Determine the [X, Y] coordinate at the center of the cell enclosing the given text.  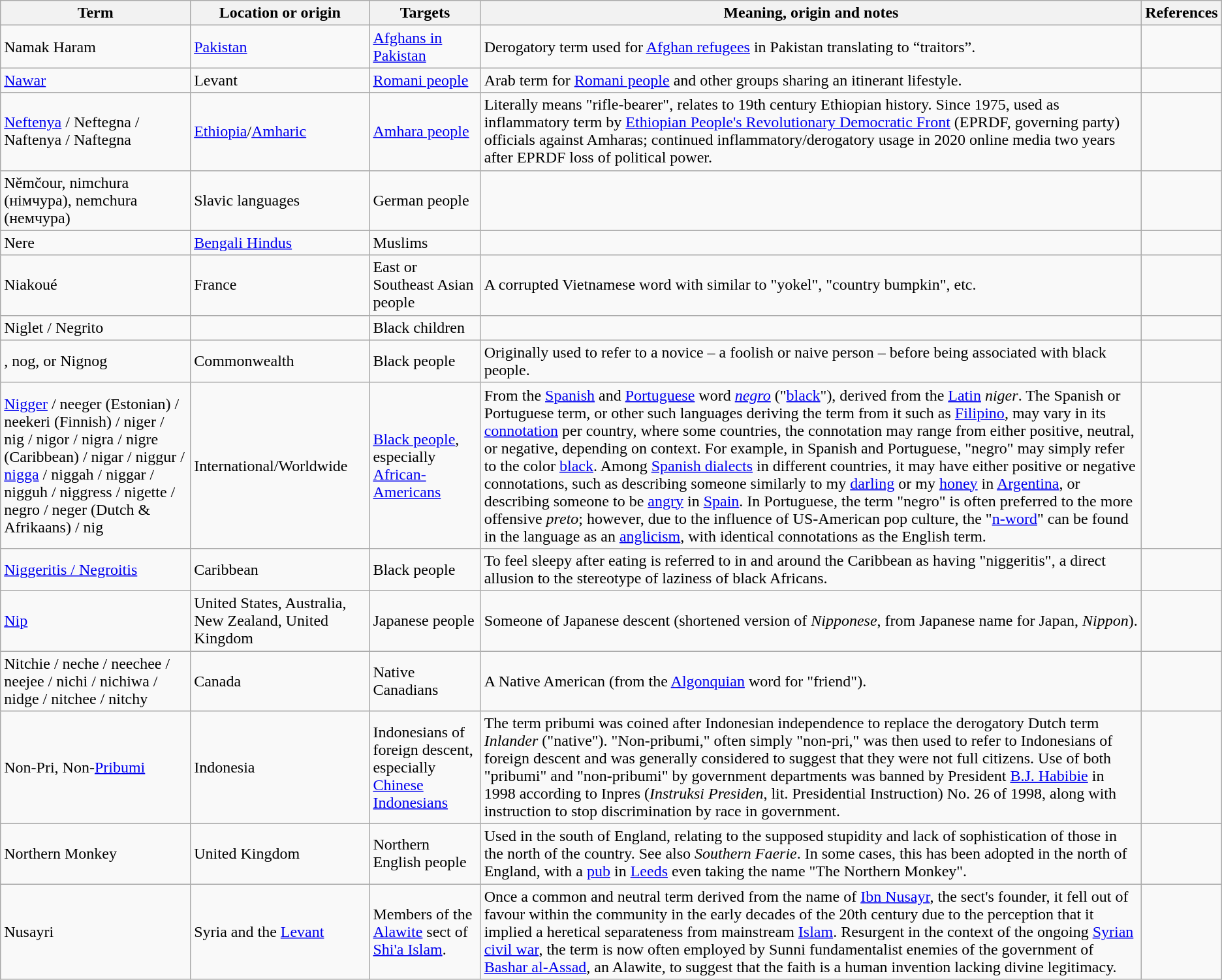
Nip [95, 620]
Namak Haram [95, 47]
Targets [425, 13]
Originally used to refer to a novice – a foolish or naive person – before being associated with black people. [811, 361]
Commonwealth [280, 361]
East or Southeast Asian people [425, 285]
Indonesians of foreign descent, especially Chinese Indonesians [425, 767]
Syria and the Levant [280, 932]
Members of the Alawite sect of Shi'a Islam. [425, 932]
Muslims [425, 243]
Nusayri [95, 932]
Northern English people [425, 854]
Ethiopia/Amharic [280, 132]
Neftenya / Neftegna / Naftenya / Naftegna [95, 132]
United States, Australia, New Zealand, United Kingdom [280, 620]
Bengali Hindus [280, 243]
German people [425, 200]
Black people, especially African-Americans [425, 465]
Non-Pri, Non-Pribumi [95, 767]
Indonesia [280, 767]
Amhara people [425, 132]
Romani people [425, 80]
Meaning, origin and notes [811, 13]
Nitchie / neche / neechee / neejee / nichi / nichiwa / nidge / nitchee / nitchy [95, 681]
International/Worldwide [280, 465]
Native Canadians [425, 681]
Slavic languages [280, 200]
A corrupted Vietnamese word with similar to "yokel", "country bumpkin", etc. [811, 285]
France [280, 285]
Caribbean [280, 569]
Someone of Japanese descent (shortened version of Nipponese, from Japanese name for Japan, Nippon). [811, 620]
Canada [280, 681]
Niakoué [95, 285]
References [1182, 13]
Location or origin [280, 13]
Afghans in Pakistan [425, 47]
Black children [425, 328]
Niglet / Negrito [95, 328]
A Native American (from the Algonquian word for "friend"). [811, 681]
Niggeritis / Negroitis [95, 569]
Arab term for Romani people and other groups sharing an itinerant lifestyle. [811, 80]
Japanese people [425, 620]
Němčour, nimchura (німчура), nemchura (немчура) [95, 200]
United Kingdom [280, 854]
Northern Monkey [95, 854]
Derogatory term used for Afghan refugees in Pakistan translating to “traitors”. [811, 47]
Levant [280, 80]
Pakistan [280, 47]
Term [95, 13]
Nawar [95, 80]
Nere [95, 243]
, nog, or Nignog [95, 361]
